Capture the cell that displays the provided text and extract its (X, Y) central coordinate. 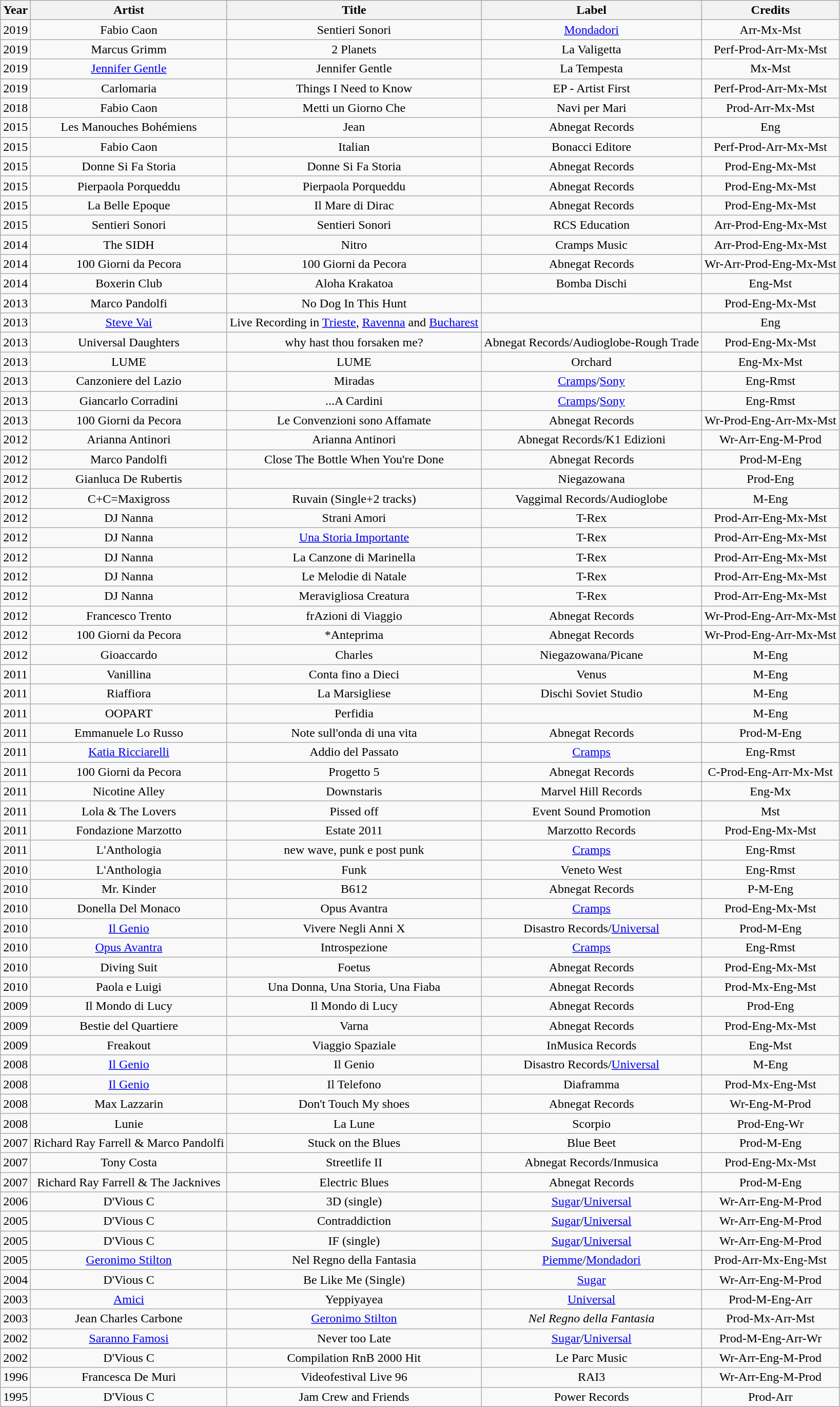
Abnegat Records/K1 Edizioni (592, 440)
InMusica Records (592, 1045)
Les Manouches Bohémiens (129, 127)
why hast thou forsaken me? (354, 342)
Ruvain (Single+2 tracks) (354, 498)
Niegazowana/Picane (592, 655)
Blue Beet (592, 1143)
Funk (354, 870)
Arr-Mx-Mst (770, 30)
2 Planets (354, 49)
Year (15, 10)
Event Sound Promotion (592, 811)
frAzioni di Viaggio (354, 616)
Vivere Negli Anni X (354, 928)
Jean Charles Carbone (129, 1319)
Giancarlo Corradini (129, 401)
Prod-Arr-Mx-Mst (770, 108)
OOPART (129, 713)
The SIDH (129, 245)
Close The Bottle When You're Done (354, 459)
IF (single) (354, 1241)
1996 (15, 1377)
Jean (354, 127)
Live Recording in Trieste, Ravenna and Bucharest (354, 323)
Vaggimal Records/Audioglobe (592, 498)
3D (single) (354, 1202)
No Dog In This Hunt (354, 303)
B612 (354, 889)
Universal Daughters (129, 342)
1995 (15, 1397)
Downstaris (354, 791)
La Belle Epoque (129, 205)
Metti un Giorno Che (354, 108)
Cramps Music (592, 245)
Fondazione Marzotto (129, 830)
Pissed off (354, 811)
La Valigetta (592, 49)
Steve Vai (129, 323)
Mr. Kinder (129, 889)
P-M-Eng (770, 889)
Piemme/Mondadori (592, 1260)
Yeppiyayea (354, 1299)
Paola e Luigi (129, 987)
Aloha Krakatoa (354, 284)
RCS Education (592, 225)
Videofestival Live 96 (354, 1377)
Marzotto Records (592, 830)
Katia Ricciarelli (129, 752)
Universal (592, 1299)
Be Like Me (Single) (354, 1280)
Nitro (354, 245)
Max Lazzarin (129, 1104)
Le Parc Music (592, 1358)
2006 (15, 1202)
RAI3 (592, 1377)
Credits (770, 10)
Never too Late (354, 1338)
Artist (129, 10)
2018 (15, 108)
Il Mare di Dirac (354, 205)
Amici (129, 1299)
Jam Crew and Friends (354, 1397)
*Anteprima (354, 635)
Bonacci Editore (592, 147)
new wave, punk e post punk (354, 850)
Lola & The Lovers (129, 811)
Prod-Mx-Arr-Mst (770, 1319)
Note sull'onda di una vita (354, 733)
Charles (354, 655)
Navi per Mari (592, 108)
Dischi Soviet Studio (592, 694)
Donella Del Monaco (129, 909)
Scorpio (592, 1123)
Contraddiction (354, 1221)
Diaframma (592, 1084)
Una Storia Importante (354, 537)
Label (592, 10)
Introspezione (354, 948)
2004 (15, 1280)
Tony Costa (129, 1162)
Conta fino a Dieci (354, 674)
Compilation RnB 2000 Hit (354, 1358)
C-Prod-Eng-Arr-Mx-Mst (770, 772)
Gianluca De Rubertis (129, 479)
Il Telefono (354, 1084)
Abnegat Records/Inmusica (592, 1162)
Emmanuele Lo Russo (129, 733)
Mx-Mst (770, 69)
Title (354, 10)
Eng-Mx-Mst (770, 362)
Stuck on the Blues (354, 1143)
Saranno Famosi (129, 1338)
Richard Ray Farrell & The Jacknives (129, 1182)
Mondadori (592, 30)
Meravigliosa Creatura (354, 596)
Abnegat Records/Audioglobe-Rough Trade (592, 342)
Streetlife II (354, 1162)
La Canzone di Marinella (354, 557)
Prod-M-Eng-Arr-Wr (770, 1338)
Wr-Eng-M-Prod (770, 1104)
La Lune (354, 1123)
Le Melodie di Natale (354, 577)
Nicotine Alley (129, 791)
Prod-Arr (770, 1397)
Viaggio Spaziale (354, 1045)
Francesco Trento (129, 616)
Veneto West (592, 870)
...A Cardini (354, 401)
Gioaccardo (129, 655)
Francesca De Muri (129, 1377)
EP - Artist First (592, 88)
Marvel Hill Records (592, 791)
Wr-Arr-Prod-Eng-Mx-Mst (770, 264)
Strani Amori (354, 518)
Bomba Dischi (592, 284)
Riaffiora (129, 694)
Lunie (129, 1123)
Prod-M-Eng-Arr (770, 1299)
Boxerin Club (129, 284)
La Marsigliese (354, 694)
Carlomaria (129, 88)
Italian (354, 147)
Power Records (592, 1397)
Canzoniere del Lazio (129, 381)
Sugar (592, 1280)
Eng-Mx (770, 791)
Diving Suit (129, 967)
Vanillina (129, 674)
Perfidia (354, 713)
Progetto 5 (354, 772)
Prod-Eng-Wr (770, 1123)
Le Convenzioni sono Affamate (354, 420)
Richard Ray Farrell & Marco Pandolfi (129, 1143)
Marcus Grimm (129, 49)
Electric Blues (354, 1182)
Things I Need to Know (354, 88)
Miradas (354, 381)
Estate 2011 (354, 830)
Foetus (354, 967)
Una Donna, Una Storia, Una Fiaba (354, 987)
Niegazowana (592, 479)
Mst (770, 811)
Prod-Arr-Mx-Eng-Mst (770, 1260)
Freakout (129, 1045)
Venus (592, 674)
La Tempesta (592, 69)
Addio del Passato (354, 752)
C+C=Maxigross (129, 498)
Orchard (592, 362)
Bestie del Quartiere (129, 1026)
Varna (354, 1026)
Don't Touch My shoes (354, 1104)
